Locate the cell with the specified text and output its [X, Y] center coordinate. 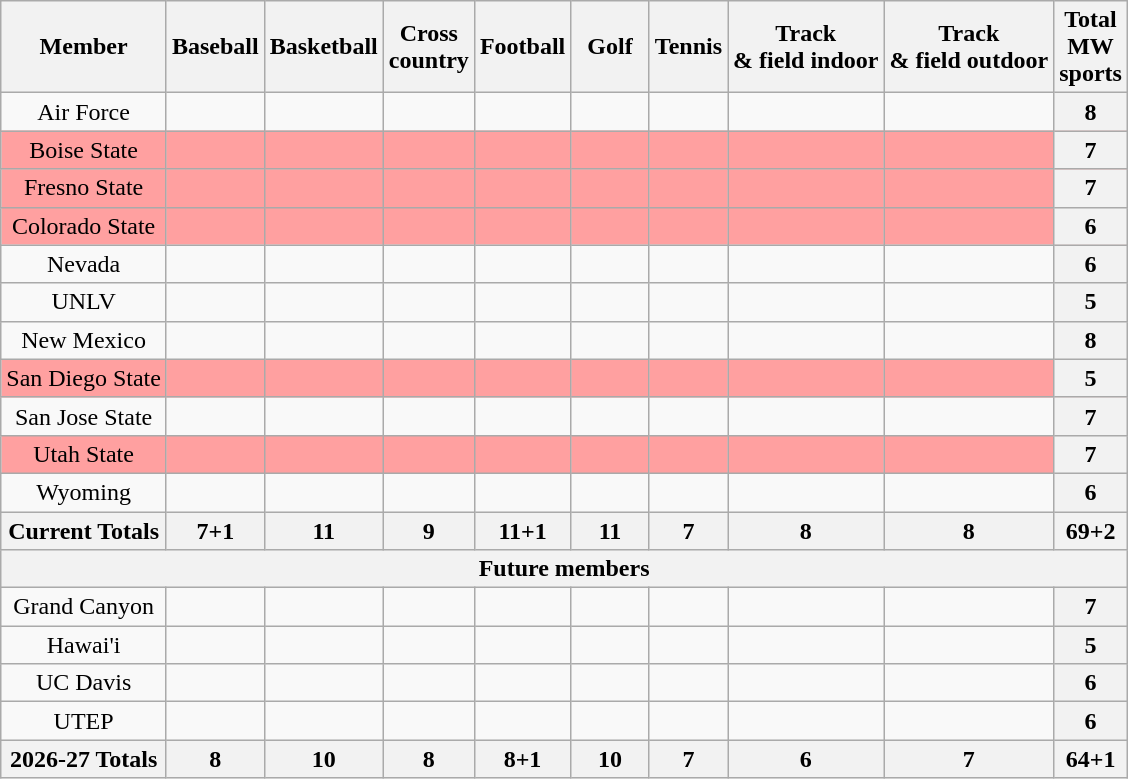
Member [84, 47]
Air Force [84, 112]
9 [428, 531]
Track& field indoor [806, 47]
Track& field outdoor [969, 47]
Golf [610, 47]
2026-27 Totals [84, 759]
New Mexico [84, 340]
Crosscountry [428, 47]
Future members [564, 569]
7+1 [215, 531]
11+1 [522, 531]
8+1 [522, 759]
San Jose State [84, 416]
Colorado State [84, 226]
Baseball [215, 47]
Wyoming [84, 492]
69+2 [1091, 531]
64+1 [1091, 759]
Hawai'i [84, 645]
Boise State [84, 150]
Nevada [84, 264]
Fresno State [84, 188]
UC Davis [84, 683]
UTEP [84, 721]
Football [522, 47]
Tennis [688, 47]
TotalMWsports [1091, 47]
Current Totals [84, 531]
UNLV [84, 302]
Grand Canyon [84, 607]
Utah State [84, 454]
San Diego State [84, 378]
Basketball [324, 47]
